Find where the given text appears and provide that cell's center as (X, Y) coordinate. 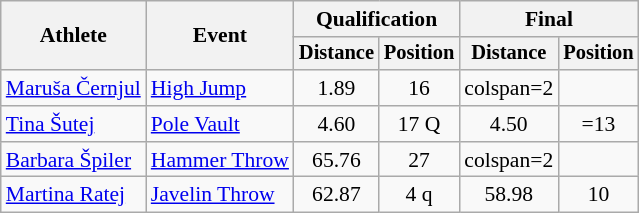
Javelin Throw (220, 195)
16 (419, 88)
=13 (598, 124)
62.87 (336, 195)
High Jump (220, 88)
Martina Ratej (74, 195)
Hammer Throw (220, 160)
17 Q (419, 124)
4.60 (336, 124)
Pole Vault (220, 124)
Qualification (376, 19)
58.98 (508, 195)
Tina Šutej (74, 124)
Barbara Špiler (74, 160)
Athlete (74, 36)
Maruša Černjul (74, 88)
65.76 (336, 160)
4 q (419, 195)
4.50 (508, 124)
10 (598, 195)
1.89 (336, 88)
Final (548, 19)
27 (419, 160)
Event (220, 36)
